For the text-containing cell, return its midpoint in [x, y] coordinate format. 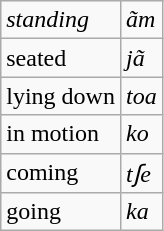
going [61, 212]
seated [61, 58]
jã [141, 58]
tʃe [141, 173]
standing [61, 20]
toa [141, 96]
ãm [141, 20]
in motion [61, 134]
ko [141, 134]
coming [61, 173]
ka [141, 212]
lying down [61, 96]
